Locate the cell with the specified text and output its (x, y) center coordinate. 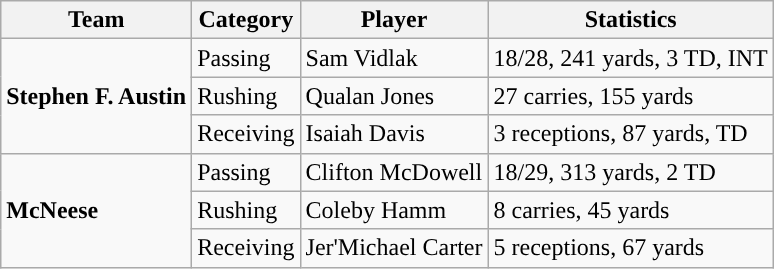
Statistics (630, 20)
Category (246, 20)
5 receptions, 67 yards (630, 248)
8 carries, 45 yards (630, 210)
27 carries, 155 yards (630, 96)
Isaiah Davis (394, 134)
Player (394, 20)
18/29, 313 yards, 2 TD (630, 172)
Jer'Michael Carter (394, 248)
3 receptions, 87 yards, TD (630, 134)
Sam Vidlak (394, 58)
18/28, 241 yards, 3 TD, INT (630, 58)
Qualan Jones (394, 96)
Team (96, 20)
Clifton McDowell (394, 172)
McNeese (96, 210)
Coleby Hamm (394, 210)
Stephen F. Austin (96, 96)
